Return the (X, Y) coordinate for the center point of the cell that contains the specified text.  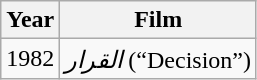
Year (30, 20)
1982 (30, 59)
القرار (“Decision”) (158, 59)
Film (158, 20)
